Capture the cell that displays the provided text and extract its (x, y) central coordinate. 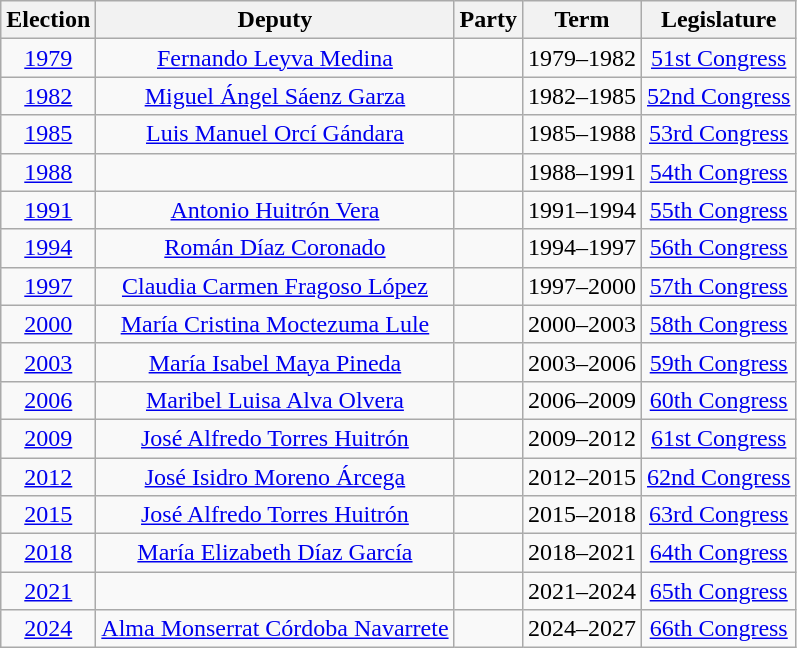
Miguel Ángel Sáenz Garza (275, 96)
1985–1988 (582, 134)
52nd Congress (719, 96)
55th Congress (719, 210)
2018–2021 (582, 553)
2018 (48, 553)
1979 (48, 58)
57th Congress (719, 286)
2003 (48, 362)
2006 (48, 400)
53rd Congress (719, 134)
2009–2012 (582, 438)
2024–2027 (582, 629)
1994 (48, 248)
63rd Congress (719, 515)
2000–2003 (582, 324)
60th Congress (719, 400)
65th Congress (719, 591)
64th Congress (719, 553)
1997 (48, 286)
Deputy (275, 20)
María Isabel Maya Pineda (275, 362)
2009 (48, 438)
José Isidro Moreno Árcega (275, 477)
1985 (48, 134)
2015–2018 (582, 515)
2015 (48, 515)
56th Congress (719, 248)
54th Congress (719, 172)
Legislature (719, 20)
2012 (48, 477)
Fernando Leyva Medina (275, 58)
Román Díaz Coronado (275, 248)
Maribel Luisa Alva Olvera (275, 400)
1991 (48, 210)
1988–1991 (582, 172)
1988 (48, 172)
Claudia Carmen Fragoso López (275, 286)
María Cristina Moctezuma Lule (275, 324)
1997–2000 (582, 286)
Term (582, 20)
58th Congress (719, 324)
1979–1982 (582, 58)
2021 (48, 591)
2012–2015 (582, 477)
2024 (48, 629)
61st Congress (719, 438)
1982–1985 (582, 96)
1994–1997 (582, 248)
59th Congress (719, 362)
Antonio Huitrón Vera (275, 210)
María Elizabeth Díaz García (275, 553)
62nd Congress (719, 477)
1982 (48, 96)
2021–2024 (582, 591)
51st Congress (719, 58)
Luis Manuel Orcí Gándara (275, 134)
Election (48, 20)
2006–2009 (582, 400)
Party (488, 20)
2003–2006 (582, 362)
2000 (48, 324)
1991–1994 (582, 210)
Alma Monserrat Córdoba Navarrete (275, 629)
66th Congress (719, 629)
